Locate the cell with the specified text and output its (X, Y) center coordinate. 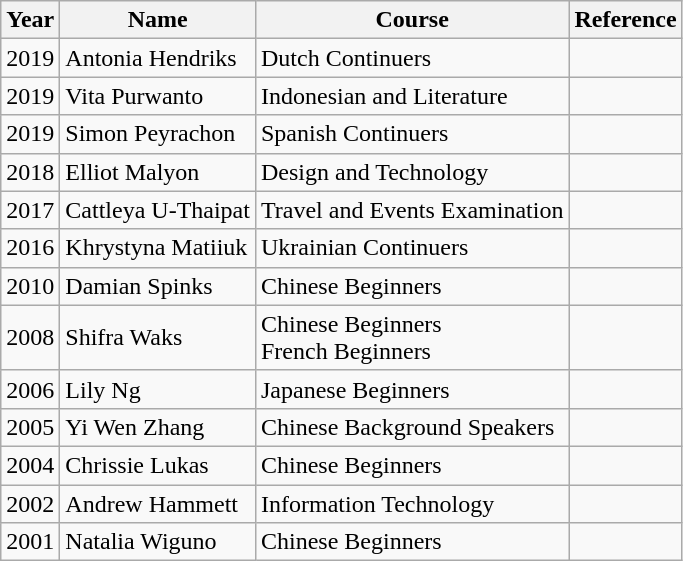
2017 (30, 210)
Dutch Continuers (412, 58)
2002 (30, 503)
Natalia Wiguno (158, 542)
Indonesian and Literature (412, 96)
Chinese Background Speakers (412, 427)
Chinese BeginnersFrench Beginners (412, 338)
Design and Technology (412, 172)
Spanish Continuers (412, 134)
Damian Spinks (158, 286)
Travel and Events Examination (412, 210)
Simon Peyrachon (158, 134)
Chrissie Lukas (158, 465)
Shifra Waks (158, 338)
Yi Wen Zhang (158, 427)
Course (412, 20)
Lily Ng (158, 389)
Japanese Beginners (412, 389)
Reference (626, 20)
Vita Purwanto (158, 96)
2005 (30, 427)
Name (158, 20)
2004 (30, 465)
2018 (30, 172)
2010 (30, 286)
Year (30, 20)
Cattleya U-Thaipat (158, 210)
Elliot Malyon (158, 172)
Information Technology (412, 503)
Khrystyna Matiiuk (158, 248)
2006 (30, 389)
2001 (30, 542)
2016 (30, 248)
Antonia Hendriks (158, 58)
2008 (30, 338)
Andrew Hammett (158, 503)
Ukrainian Continuers (412, 248)
